Locate the cell with the specified text and output its (x, y) center coordinate. 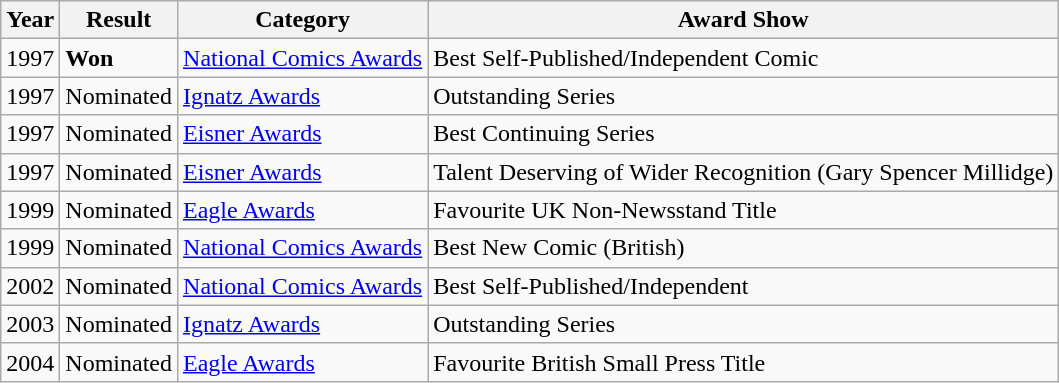
Best Self-Published/Independent (744, 286)
Best Self-Published/Independent Comic (744, 58)
Award Show (744, 20)
Favourite UK Non-Newsstand Title (744, 210)
2003 (30, 324)
Result (119, 20)
2002 (30, 286)
Best Continuing Series (744, 134)
2004 (30, 362)
Won (119, 58)
Favourite British Small Press Title (744, 362)
Best New Comic (British) (744, 248)
Year (30, 20)
Category (303, 20)
Talent Deserving of Wider Recognition (Gary Spencer Millidge) (744, 172)
